Find where the given text appears and provide that cell's center as (x, y) coordinate. 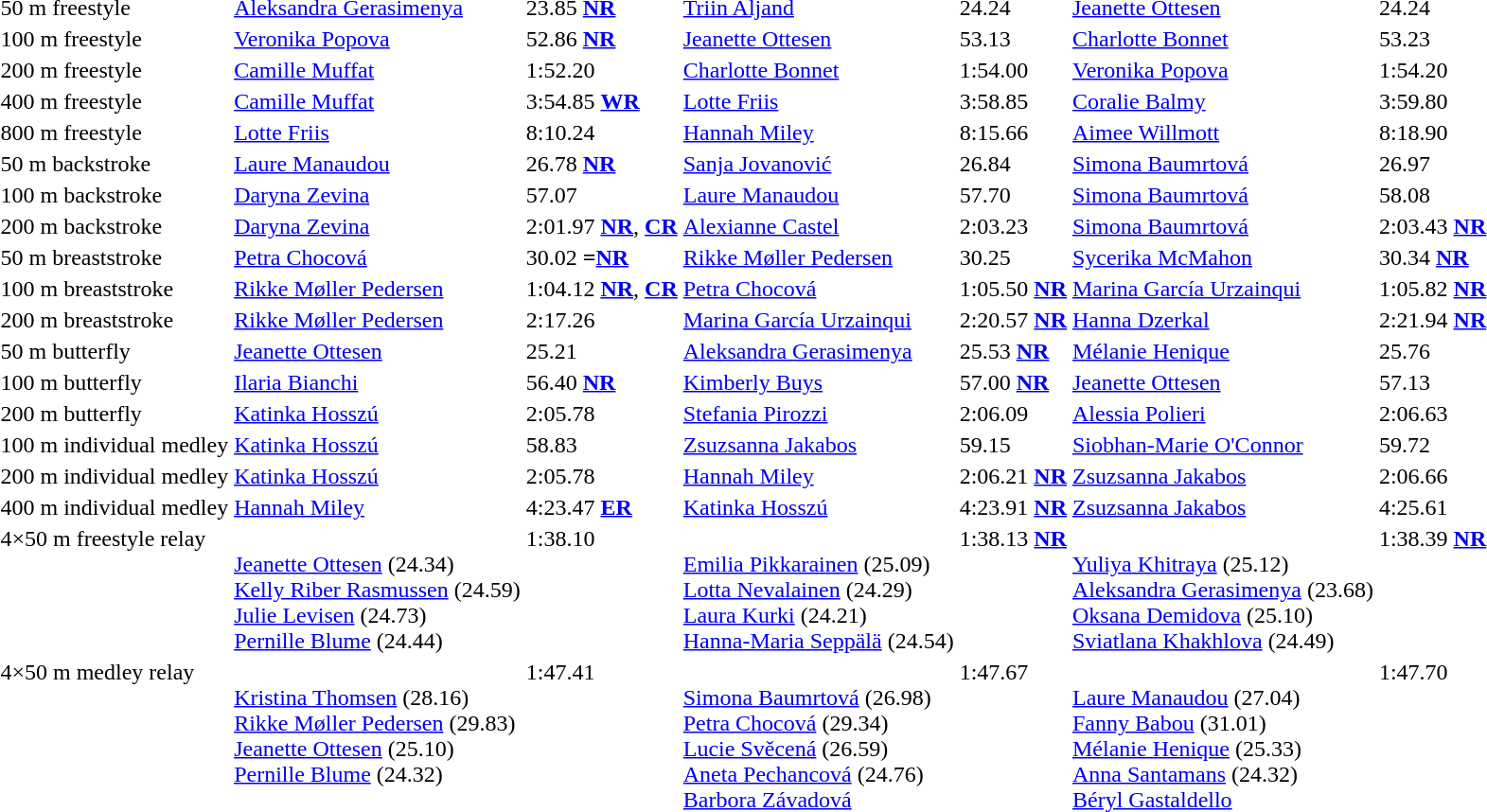
25.21 (602, 351)
Stefania Pirozzi (818, 414)
Aleksandra Gerasimenya (818, 351)
1:05.50 NR (1013, 289)
4:23.47 ER (602, 507)
1:38.10 (602, 590)
4:23.91 NR (1013, 507)
26.78 NR (602, 164)
59.15 (1013, 445)
2:06.21 NR (1013, 476)
30.02 =NR (602, 257)
Sycerika McMahon (1223, 257)
56.40 NR (602, 382)
Aimee Willmott (1223, 132)
1:05.82 NR (1432, 289)
1:38.39 NR (1432, 590)
25.53 NR (1013, 351)
57.00 NR (1013, 382)
Emilia Pikkarainen (25.09)Lotta Nevalainen (24.29)Laura Kurki (24.21)Hanna-Maria Seppälä (24.54) (818, 590)
1:38.13 NR (1013, 590)
Sanja Jovanović (818, 164)
2:03.23 (1013, 226)
8:10.24 (602, 132)
52.86 NR (602, 39)
30.25 (1013, 257)
26.84 (1013, 164)
2:21.94 NR (1432, 320)
2:06.66 (1432, 476)
1:54.00 (1013, 70)
53.23 (1432, 39)
Mélanie Henique (1223, 351)
58.08 (1432, 195)
1:52.20 (602, 70)
2:03.43 NR (1432, 226)
57.07 (602, 195)
4:25.61 (1432, 507)
1:04.12 NR, CR (602, 289)
3:54.85 WR (602, 101)
Alexianne Castel (818, 226)
26.97 (1432, 164)
57.70 (1013, 195)
8:15.66 (1013, 132)
30.34 NR (1432, 257)
Yuliya Khitraya (25.12)Aleksandra Gerasimenya (23.68)Oksana Demidova (25.10)Sviatlana Khakhlova (24.49) (1223, 590)
53.13 (1013, 39)
Siobhan-Marie O'Connor (1223, 445)
25.76 (1432, 351)
Kimberly Buys (818, 382)
59.72 (1432, 445)
1:54.20 (1432, 70)
2:06.09 (1013, 414)
Ilaria Bianchi (378, 382)
3:59.80 (1432, 101)
Alessia Polieri (1223, 414)
8:18.90 (1432, 132)
2:20.57 NR (1013, 320)
Coralie Balmy (1223, 101)
2:17.26 (602, 320)
57.13 (1432, 382)
58.83 (602, 445)
2:01.97 NR, CR (602, 226)
Hanna Dzerkal (1223, 320)
2:06.63 (1432, 414)
3:58.85 (1013, 101)
Jeanette Ottesen (24.34)Kelly Riber Rasmussen (24.59)Julie Levisen (24.73)Pernille Blume (24.44) (378, 590)
